Detect which cell encompasses the target text, then output its [X, Y] center coordinate. 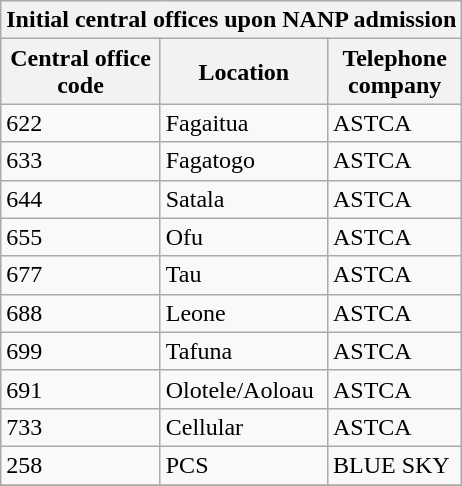
733 [80, 427]
Leone [244, 313]
622 [80, 123]
258 [80, 465]
PCS [244, 465]
Satala [244, 199]
644 [80, 199]
Olotele/Aoloau [244, 389]
Ofu [244, 237]
Cellular [244, 427]
633 [80, 161]
BLUE SKY [394, 465]
699 [80, 351]
Fagaitua [244, 123]
Fagatogo [244, 161]
Telephonecompany [394, 72]
Central officecode [80, 72]
Initial central offices upon NANP admission [232, 20]
677 [80, 275]
Tafuna [244, 351]
688 [80, 313]
Location [244, 72]
655 [80, 237]
691 [80, 389]
Tau [244, 275]
